Pinpoint the cell where the given text exists, returning its [X, Y] midpoint coordinate. 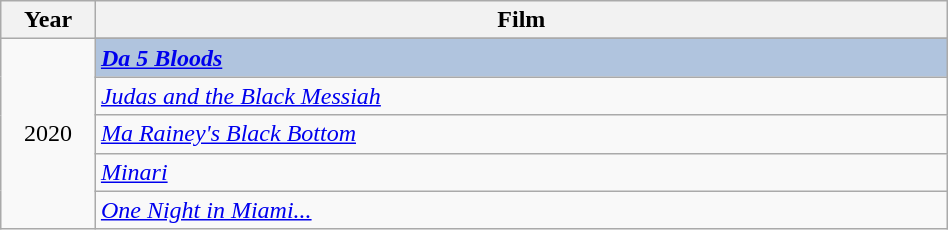
Year [48, 20]
Film [521, 20]
Judas and the Black Messiah [521, 96]
One Night in Miami... [521, 210]
2020 [48, 134]
Ma Rainey's Black Bottom [521, 134]
Minari [521, 172]
Da 5 Bloods [521, 58]
